Capture the cell that displays the provided text and extract its [X, Y] central coordinate. 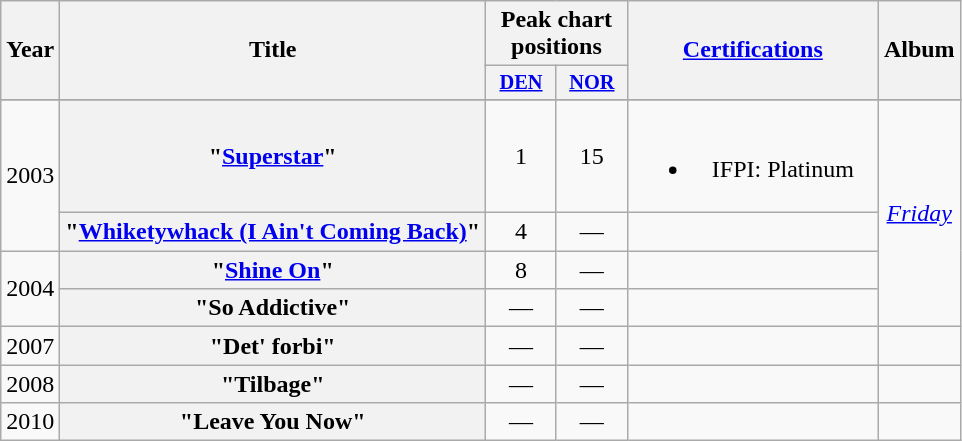
"Whiketywhack (I Ain't Coming Back)" [273, 232]
2007 [30, 346]
"Det' forbi" [273, 346]
"Superstar" [273, 156]
"Tilbage" [273, 384]
2003 [30, 174]
NOR [592, 83]
2004 [30, 289]
DEN [522, 83]
2008 [30, 384]
4 [522, 232]
"Leave You Now" [273, 422]
15 [592, 156]
Certifications [752, 50]
8 [522, 270]
Album [919, 50]
Year [30, 50]
Friday [919, 212]
2010 [30, 422]
1 [522, 156]
"So Addictive" [273, 308]
Title [273, 50]
"Shine On" [273, 270]
IFPI: Platinum [752, 156]
Peak chart positions [557, 34]
